Pinpoint the cell where the given text exists, returning its [x, y] midpoint coordinate. 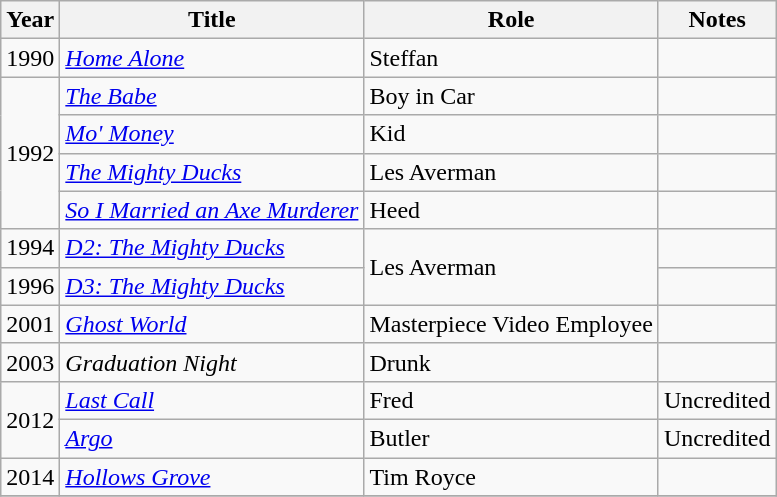
1994 [30, 248]
The Mighty Ducks [212, 172]
Title [212, 20]
D2: The Mighty Ducks [212, 248]
Year [30, 20]
Hollows Grove [212, 477]
1990 [30, 58]
So I Married an Axe Murderer [212, 210]
Masterpiece Video Employee [511, 324]
Graduation Night [212, 362]
Butler [511, 438]
Heed [511, 210]
2012 [30, 419]
2001 [30, 324]
Fred [511, 400]
Mo' Money [212, 134]
Tim Royce [511, 477]
2014 [30, 477]
Notes [717, 20]
Drunk [511, 362]
Steffan [511, 58]
Argo [212, 438]
Kid [511, 134]
D3: The Mighty Ducks [212, 286]
Home Alone [212, 58]
1996 [30, 286]
Role [511, 20]
1992 [30, 153]
Ghost World [212, 324]
Boy in Car [511, 96]
The Babe [212, 96]
2003 [30, 362]
Last Call [212, 400]
